Output the (X, Y) coordinate of the center of the cell containing the given text.  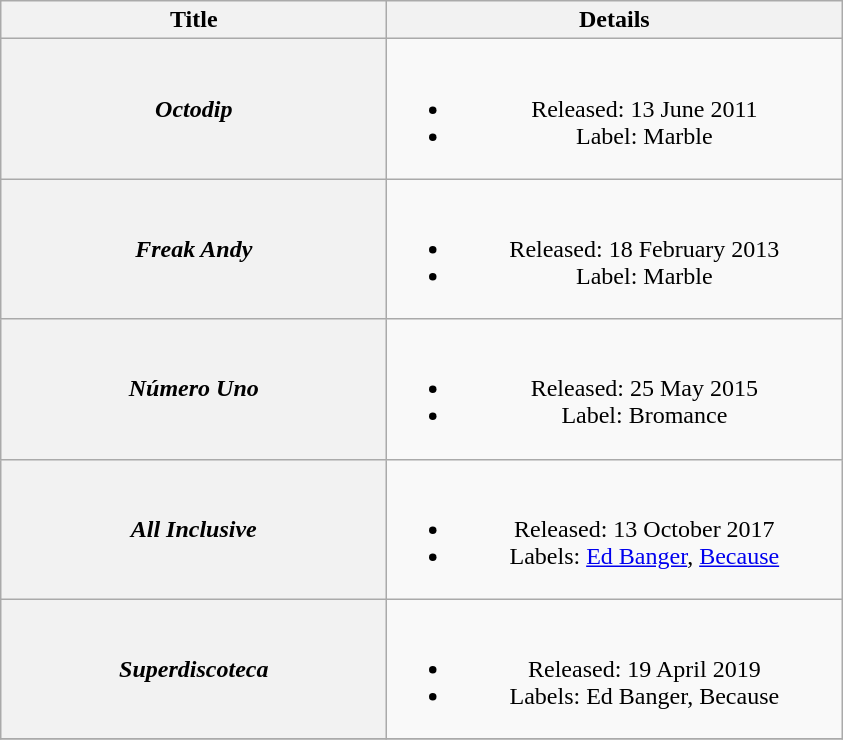
Número Uno (194, 389)
Superdiscoteca (194, 669)
Released: 18 February 2013Label: Marble (614, 249)
Released: 13 October 2017Labels: Ed Banger, Because (614, 529)
All Inclusive (194, 529)
Freak Andy (194, 249)
Released: 19 April 2019Labels: Ed Banger, Because (614, 669)
Details (614, 20)
Title (194, 20)
Octodip (194, 109)
Released: 25 May 2015Label: Bromance (614, 389)
Released: 13 June 2011Label: Marble (614, 109)
